Return the [X, Y] coordinate for the center point of the cell that contains the specified text.  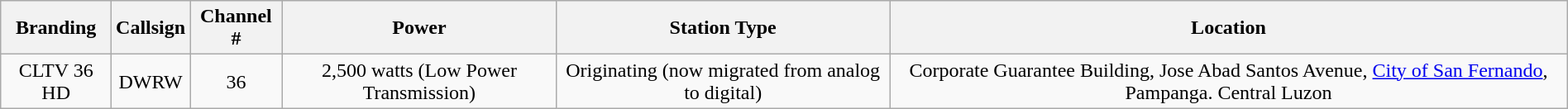
Branding [56, 28]
Corporate Guarantee Building, Jose Abad Santos Avenue, City of San Fernando, Pampanga. Central Luzon [1229, 81]
Station Type [723, 28]
CLTV 36 HD [56, 81]
Callsign [151, 28]
Location [1229, 28]
Originating (now migrated from analog to digital) [723, 81]
Channel # [237, 28]
DWRW [151, 81]
Power [419, 28]
2,500 watts (Low Power Transmission) [419, 81]
36 [237, 81]
